Provide the [X, Y] coordinate of the cell's center where the given text is located.  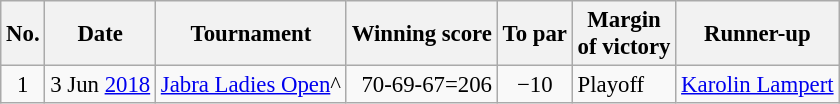
Marginof victory [624, 34]
1 [23, 85]
Karolin Lampert [758, 85]
No. [23, 34]
Tournament [250, 34]
70-69-67=206 [422, 85]
3 Jun 2018 [100, 85]
Date [100, 34]
−10 [534, 85]
To par [534, 34]
Playoff [624, 85]
Winning score [422, 34]
Runner-up [758, 34]
Jabra Ladies Open^ [250, 85]
